Scan for the cell matching the given text and deliver its (x, y) coordinate at center. 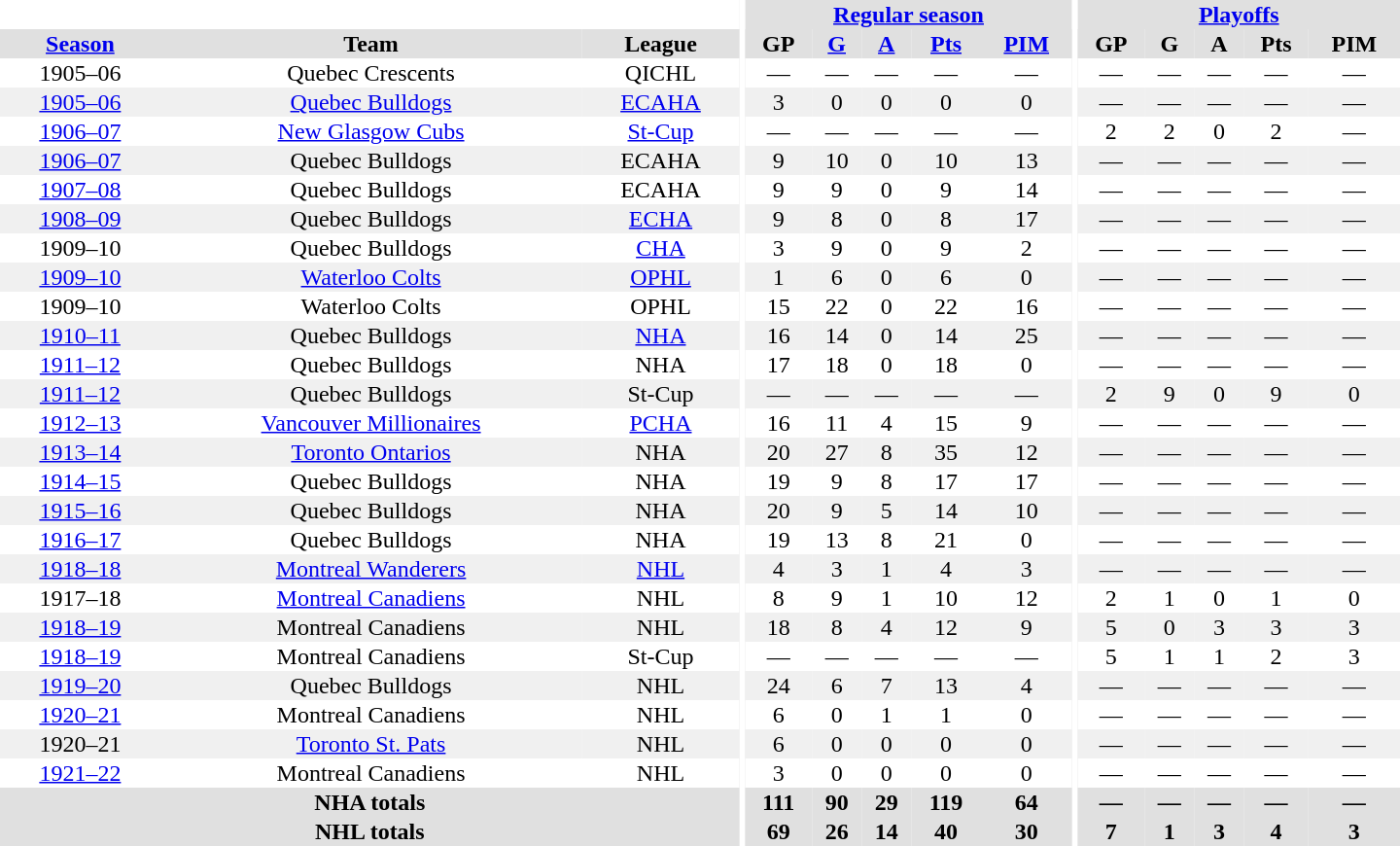
Playoffs (1239, 15)
Toronto Ontarios (371, 452)
1910–11 (80, 335)
90 (836, 802)
11 (836, 423)
Montreal Wanderers (371, 569)
ECHA (660, 219)
Quebec Crescents (371, 73)
30 (1027, 831)
NHL totals (369, 831)
111 (778, 802)
69 (778, 831)
1907–08 (80, 190)
119 (945, 802)
25 (1027, 335)
New Glasgow Cubs (371, 131)
Regular season (908, 15)
1919–20 (80, 686)
26 (836, 831)
1918–18 (80, 569)
1914–15 (80, 481)
1912–13 (80, 423)
League (660, 44)
1915–16 (80, 511)
35 (945, 452)
Vancouver Millionaires (371, 423)
1921–22 (80, 773)
Team (371, 44)
1908–09 (80, 219)
21 (945, 540)
CHA (660, 248)
40 (945, 831)
NHA totals (369, 802)
PCHA (660, 423)
Toronto St. Pats (371, 744)
24 (778, 686)
27 (836, 452)
64 (1027, 802)
Season (80, 44)
QICHL (660, 73)
29 (887, 802)
1916–17 (80, 540)
1917–18 (80, 598)
1913–14 (80, 452)
